Determine the (X, Y) coordinate at the center of the cell enclosing the given text.  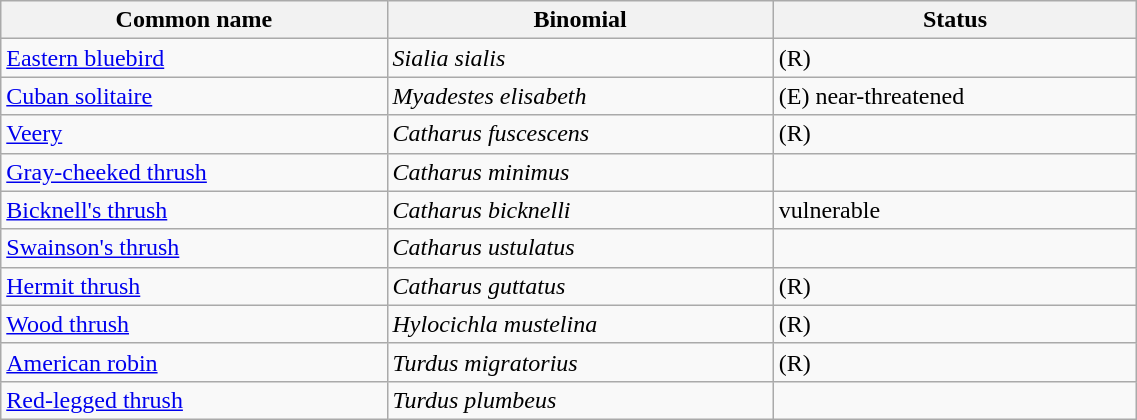
Hermit thrush (194, 286)
American robin (194, 362)
Turdus plumbeus (580, 400)
Common name (194, 20)
Swainson's thrush (194, 248)
Catharus minimus (580, 172)
Gray-cheeked thrush (194, 172)
Catharus fuscescens (580, 134)
Cuban solitaire (194, 96)
Myadestes elisabeth (580, 96)
Hylocichla mustelina (580, 324)
Wood thrush (194, 324)
Bicknell's thrush (194, 210)
(E) near-threatened (955, 96)
Eastern bluebird (194, 58)
Sialia sialis (580, 58)
Catharus guttatus (580, 286)
Catharus ustulatus (580, 248)
Veery (194, 134)
vulnerable (955, 210)
Turdus migratorius (580, 362)
Red-legged thrush (194, 400)
Catharus bicknelli (580, 210)
Binomial (580, 20)
Status (955, 20)
